For the text-containing cell, return its midpoint in (x, y) coordinate format. 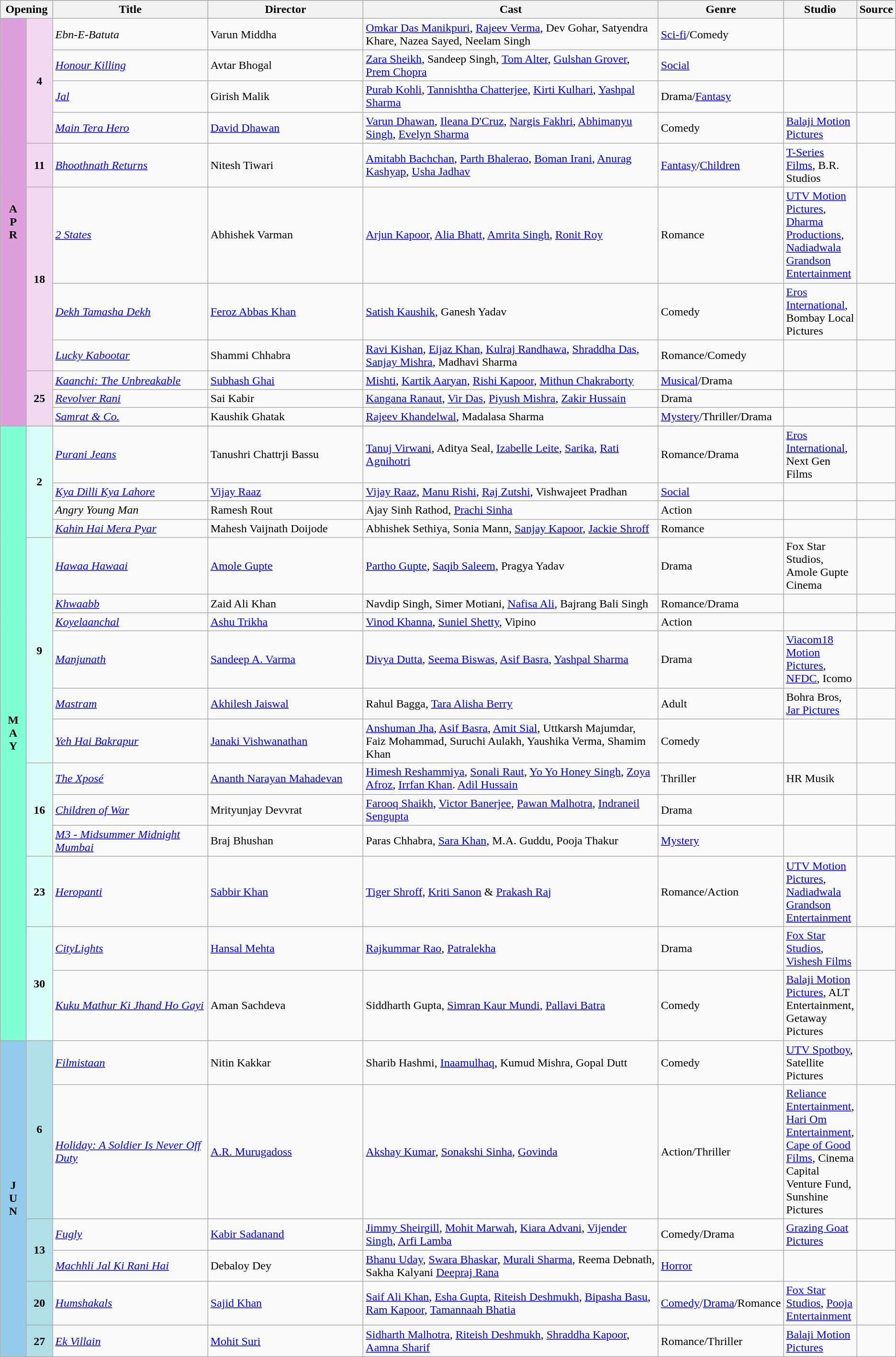
Bhanu Uday, Swara Bhaskar, Murali Sharma, Reema Debnath, Sakha Kalyani Deepraj Rana (511, 1266)
Fantasy/Children (721, 165)
4 (39, 81)
Ramesh Rout (285, 510)
Fox Star Studios, Vishesh Films (820, 948)
Tanushri Chattrji Bassu (285, 455)
JUN (13, 1199)
Grazing Goat Pictures (820, 1235)
Omkar Das Manikpuri, Rajeev Verma, Dev Gohar, Satyendra Khare, Nazea Sayed, Neelam Singh (511, 34)
Manjunath (130, 660)
Avtar Bhogal (285, 65)
Thriller (721, 778)
Kaushik Ghatak (285, 416)
Bohra Bros, Jar Pictures (820, 704)
Sharib Hashmi, Inaamulhaq, Kumud Mishra, Gopal Dutt (511, 1063)
16 (39, 810)
Honour Killing (130, 65)
Ananth Narayan Mahadevan (285, 778)
Eros International, Next Gen Films (820, 455)
Revolver Rani (130, 398)
Amitabh Bachchan, Parth Bhalerao, Boman Irani, Anurag Kashyap, Usha Jadhav (511, 165)
Yeh Hai Bakrapur (130, 741)
18 (39, 279)
UTV Spotboy, Satellite Pictures (820, 1063)
Farooq Shaikh, Victor Banerjee, Pawan Malhotra, Indraneil Sengupta (511, 810)
Humshakals (130, 1303)
Purab Kohli, Tannishtha Chatterjee, Kirti Kulhari, Yashpal Sharma (511, 97)
Rahul Bagga, Tara Alisha Berry (511, 704)
Fox Star Studios, Amole Gupte Cinema (820, 566)
Khwaabb (130, 604)
Samrat & Co. (130, 416)
Ajay Sinh Rathod, Prachi Sinha (511, 510)
Rajeev Khandelwal, Madalasa Sharma (511, 416)
Kabir Sadanand (285, 1235)
Hawaa Hawaai (130, 566)
CityLights (130, 948)
Reliance Entertainment, Hari Om Entertainment, Cape of Good Films, Cinema Capital Venture Fund, Sunshine Pictures (820, 1152)
Arjun Kapoor, Alia Bhatt, Amrita Singh, Ronit Roy (511, 235)
Koyelaanchal (130, 622)
Anshuman Jha, Asif Basra, Amit Sial, Uttkarsh Majumdar, Faiz Mohammad, Suruchi Aulakh, Yaushika Verma, Shamim Khan (511, 741)
Eros International, Bombay Local Pictures (820, 311)
Mastram (130, 704)
Comedy/Drama (721, 1235)
Saif Ali Khan, Esha Gupta, Riteish Deshmukh, Bipasha Basu, Ram Kapoor, Tamannaah Bhatia (511, 1303)
13 (39, 1250)
A.R. Murugadoss (285, 1152)
Himesh Reshammiya, Sonali Raut, Yo Yo Honey Singh, Zoya Afroz, Irrfan Khan. Adil Hussain (511, 778)
Akhilesh Jaiswal (285, 704)
Sai Kabir (285, 398)
Lucky Kabootar (130, 355)
Drama/Fantasy (721, 97)
Opening (27, 10)
Subhash Ghai (285, 380)
Source (876, 10)
Studio (820, 10)
Kangana Ranaut, Vir Das, Piyush Mishra, Zakir Hussain (511, 398)
Debaloy Dey (285, 1266)
Abhishek Sethiya, Sonia Mann, Sanjay Kapoor, Jackie Shroff (511, 528)
Comedy/Drama/Romance (721, 1303)
Balaji Motion Pictures, ALT Entertainment, Getaway Pictures (820, 1005)
27 (39, 1341)
Main Tera Hero (130, 127)
Romance/Action (721, 891)
Director (285, 10)
David Dhawan (285, 127)
Cast (511, 10)
Tiger Shroff, Kriti Sanon & Prakash Raj (511, 891)
Machhli Jal Ki Rani Hai (130, 1266)
The Xposé (130, 778)
23 (39, 891)
Sidharth Malhotra, Riteish Deshmukh, Shraddha Kapoor, Aamna Sharif (511, 1341)
Adult (721, 704)
6 (39, 1130)
Romance/Thriller (721, 1341)
Ashu Trikha (285, 622)
Janaki Vishwanathan (285, 741)
Mrityunjay Devvrat (285, 810)
2 (39, 482)
Nitesh Tiwari (285, 165)
Abhishek Varman (285, 235)
Kaanchi: The Unbreakable (130, 380)
MAY (13, 733)
Bhoothnath Returns (130, 165)
Varun Dhawan, Ileana D'Cruz, Nargis Fakhri, Abhimanyu Singh, Evelyn Sharma (511, 127)
Shammi Chhabra (285, 355)
Children of War (130, 810)
Amole Gupte (285, 566)
Horror (721, 1266)
Sandeep A. Varma (285, 660)
Kuku Mathur Ki Jhand Ho Gayi (130, 1005)
APR (13, 222)
Mystery (721, 841)
Angry Young Man (130, 510)
Filmistaan (130, 1063)
Dekh Tamasha Dekh (130, 311)
UTV Motion Pictures, Dharma Productions, Nadiadwala Grandson Entertainment (820, 235)
Mohit Suri (285, 1341)
M3 - Midsummer Midnight Mumbai (130, 841)
Musical/Drama (721, 380)
Aman Sachdeva (285, 1005)
Mishti, Kartik Aaryan, Rishi Kapoor, Mithun Chakraborty (511, 380)
20 (39, 1303)
Romance/Comedy (721, 355)
Jal (130, 97)
25 (39, 398)
Rajkummar Rao, Patralekha (511, 948)
Vijay Raaz (285, 492)
Mahesh Vaijnath Doijode (285, 528)
Divya Dutta, Seema Biswas, Asif Basra, Yashpal Sharma (511, 660)
Partho Gupte, Saqib Saleem, Pragya Yadav (511, 566)
Jimmy Sheirgill, Mohit Marwah, Kiara Advani, Vijender Singh, Arfi Lamba (511, 1235)
Satish Kaushik, Ganesh Yadav (511, 311)
9 (39, 650)
Sabbir Khan (285, 891)
Siddharth Gupta, Simran Kaur Mundi, Pallavi Batra (511, 1005)
2 States (130, 235)
Mystery/Thriller/Drama (721, 416)
Viacom18 Motion Pictures, NFDC, Icomo (820, 660)
HR Musik (820, 778)
Nitin Kakkar (285, 1063)
Varun Middha (285, 34)
Vijay Raaz, Manu Rishi, Raj Zutshi, Vishwajeet Pradhan (511, 492)
Zara Sheikh, Sandeep Singh, Tom Alter, Gulshan Grover, Prem Chopra (511, 65)
Fugly (130, 1235)
Purani Jeans (130, 455)
Heropanti (130, 891)
Girish Malik (285, 97)
Kya Dilli Kya Lahore (130, 492)
Vinod Khanna, Suniel Shetty, Vipino (511, 622)
Title (130, 10)
Akshay Kumar, Sonakshi Sinha, Govinda (511, 1152)
Action/Thriller (721, 1152)
11 (39, 165)
Braj Bhushan (285, 841)
Ebn-E-Batuta (130, 34)
Genre (721, 10)
Ek Villain (130, 1341)
Tanuj Virwani, Aditya Seal, Izabelle Leite, Sarika, Rati Agnihotri (511, 455)
Navdip Singh, Simer Motiani, Nafisa Ali, Bajrang Bali Singh (511, 604)
30 (39, 983)
T-Series Films, B.R. Studios (820, 165)
Kahin Hai Mera Pyar (130, 528)
Hansal Mehta (285, 948)
Sajid Khan (285, 1303)
Paras Chhabra, Sara Khan, M.A. Guddu, Pooja Thakur (511, 841)
Zaid Ali Khan (285, 604)
Feroz Abbas Khan (285, 311)
Holiday: A Soldier Is Never Off Duty (130, 1152)
Ravi Kishan, Eijaz Khan, Kulraj Randhawa, Shraddha Das, Sanjay Mishra, Madhavi Sharma (511, 355)
UTV Motion Pictures, Nadiadwala Grandson Entertainment (820, 891)
Fox Star Studios, Pooja Entertainment (820, 1303)
Sci-fi/Comedy (721, 34)
